Return the [X, Y] coordinate for the center point of the cell that contains the specified text.  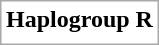
Haplogroup R [79, 19]
